From the cell containing the given text, extract its center point as [X, Y] coordinate. 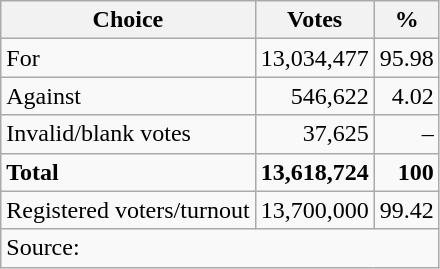
100 [406, 172]
Invalid/blank votes [128, 134]
13,034,477 [314, 58]
– [406, 134]
37,625 [314, 134]
For [128, 58]
99.42 [406, 210]
Total [128, 172]
95.98 [406, 58]
Against [128, 96]
Votes [314, 20]
Source: [220, 248]
Choice [128, 20]
% [406, 20]
Registered voters/turnout [128, 210]
4.02 [406, 96]
546,622 [314, 96]
13,700,000 [314, 210]
13,618,724 [314, 172]
